Determine the [X, Y] coordinate at the center of the cell enclosing the given text.  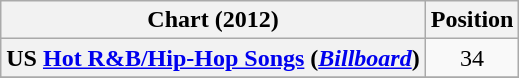
Position [472, 20]
Chart (2012) [213, 20]
US Hot R&B/Hip-Hop Songs (Billboard) [213, 58]
34 [472, 58]
